Pinpoint the cell where the given text exists, returning its [X, Y] midpoint coordinate. 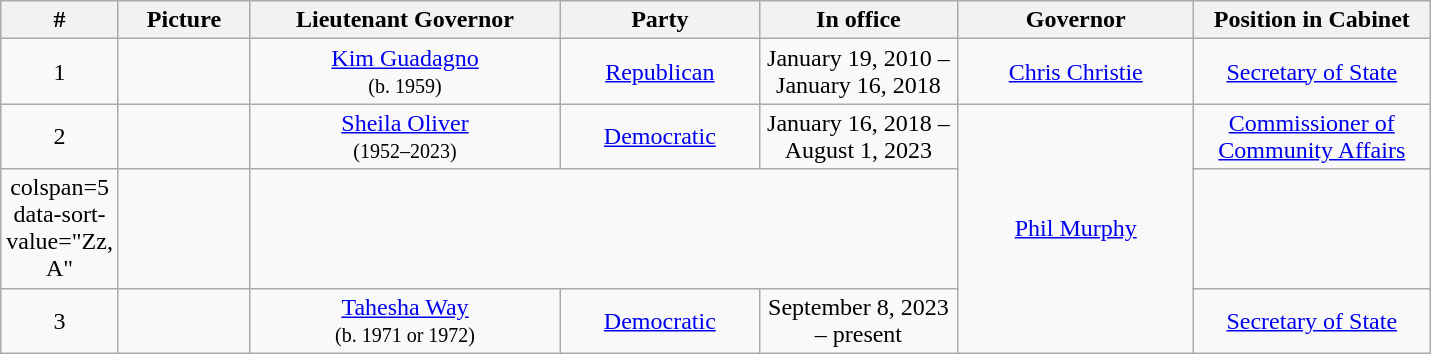
January 16, 2018 – August 1, 2023 [858, 136]
1 [60, 72]
Picture [184, 20]
Sheila Oliver(1952–2023) [404, 136]
Chris Christie [1076, 72]
Tahesha Way(b. 1971 or 1972) [404, 320]
# [60, 20]
Position in Cabinet [1312, 20]
colspan=5 data-sort-value="Zz, A" [60, 228]
Lieutenant Governor [404, 20]
Governor [1076, 20]
Kim Guadagno(b. 1959) [404, 72]
January 19, 2010 – January 16, 2018 [858, 72]
3 [60, 320]
2 [60, 136]
Republican [660, 72]
Party [660, 20]
Phil Murphy [1076, 228]
Commissioner of Community Affairs [1312, 136]
In office [858, 20]
September 8, 2023 – present [858, 320]
